Pinpoint the cell where the given text exists, returning its [X, Y] midpoint coordinate. 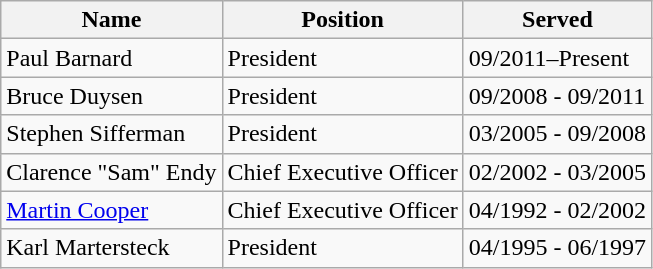
Served [557, 20]
Stephen Sifferman [112, 134]
Paul Barnard [112, 58]
02/2002 - 03/2005 [557, 172]
Name [112, 20]
09/2008 - 09/2011 [557, 96]
04/1992 - 02/2002 [557, 210]
04/1995 - 06/1997 [557, 248]
Clarence "Sam" Endy [112, 172]
03/2005 - 09/2008 [557, 134]
Position [342, 20]
Bruce Duysen [112, 96]
09/2011–Present [557, 58]
Karl Martersteck [112, 248]
Martin Cooper [112, 210]
